Search for the cell housing the specified text and yield its (X, Y) center coordinate. 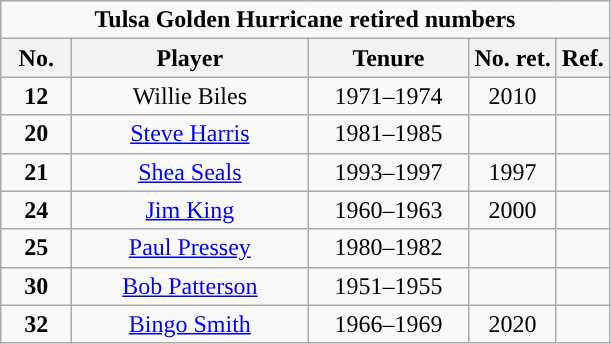
Steve Harris (190, 134)
Bingo Smith (190, 324)
No. (36, 58)
1960–1963 (388, 210)
1997 (512, 172)
Bob Patterson (190, 286)
Ref. (582, 58)
2000 (512, 210)
1966–1969 (388, 324)
Shea Seals (190, 172)
1980–1982 (388, 248)
24 (36, 210)
Paul Pressey (190, 248)
20 (36, 134)
25 (36, 248)
1951–1955 (388, 286)
No. ret. (512, 58)
1993–1997 (388, 172)
2020 (512, 324)
1971–1974 (388, 96)
Player (190, 58)
32 (36, 324)
21 (36, 172)
2010 (512, 96)
Willie Biles (190, 96)
Tulsa Golden Hurricane retired numbers (305, 20)
1981–1985 (388, 134)
Tenure (388, 58)
30 (36, 286)
12 (36, 96)
Jim King (190, 210)
